Find where the given text appears and provide that cell's center as (X, Y) coordinate. 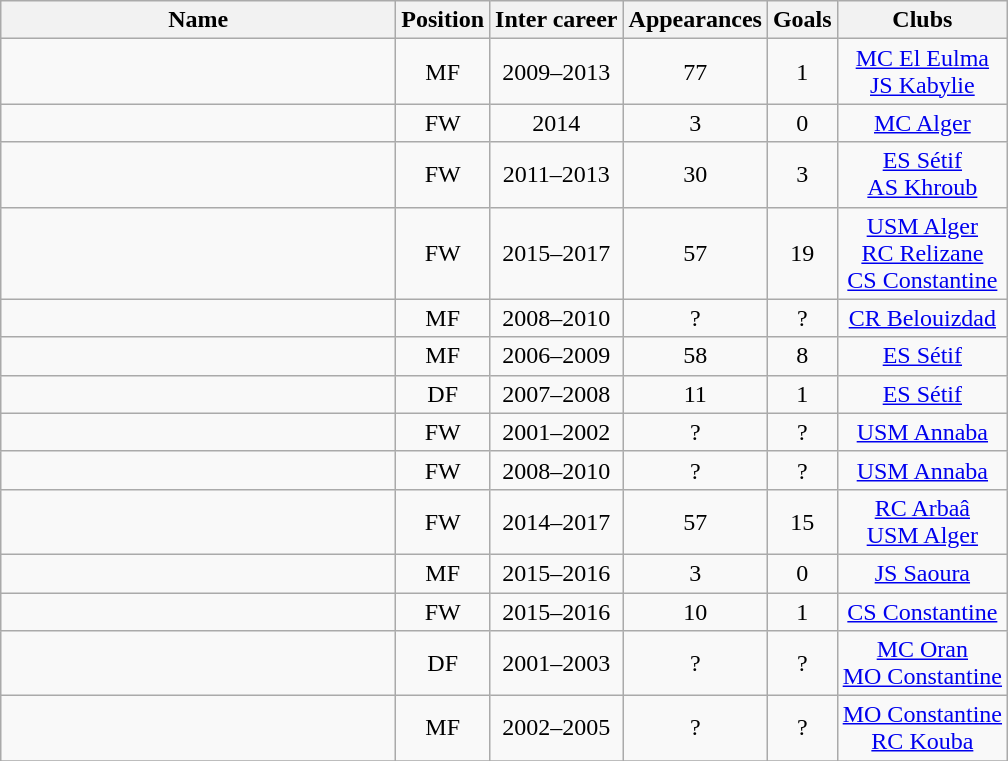
Appearances (695, 20)
CS Constantine (922, 611)
MC El EulmaJS Kabylie (922, 72)
2007–2008 (556, 394)
15 (802, 522)
77 (695, 72)
ES SétifAS Khroub (922, 174)
MC OranMO Constantine (922, 664)
2006–2009 (556, 356)
CR Belouizdad (922, 318)
2014 (556, 123)
2009–2013 (556, 72)
2015–2017 (556, 253)
Position (443, 20)
8 (802, 356)
58 (695, 356)
Goals (802, 20)
10 (695, 611)
MO ConstantineRC Kouba (922, 728)
2011–2013 (556, 174)
2014–2017 (556, 522)
Clubs (922, 20)
2002–2005 (556, 728)
Inter career (556, 20)
RC ArbaâUSM Alger (922, 522)
11 (695, 394)
MC Alger (922, 123)
2001–2003 (556, 664)
Name (198, 20)
JS Saoura (922, 573)
19 (802, 253)
USM AlgerRC RelizaneCS Constantine (922, 253)
2001–2002 (556, 432)
30 (695, 174)
